Return the [X, Y] coordinate for the center point of the cell that contains the specified text.  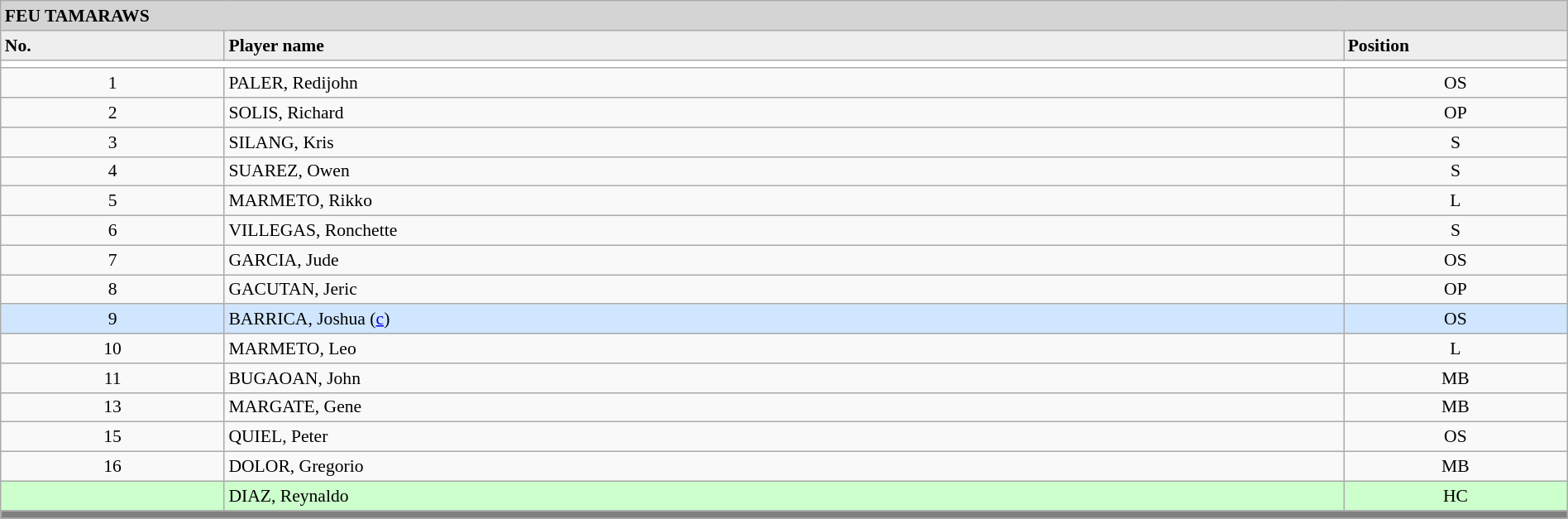
9 [112, 320]
HC [1456, 496]
13 [112, 407]
QUIEL, Peter [784, 437]
Player name [784, 46]
10 [112, 348]
3 [112, 142]
7 [112, 260]
BARRICA, Joshua (c) [784, 320]
SILANG, Kris [784, 142]
GACUTAN, Jeric [784, 290]
BUGAOAN, John [784, 378]
No. [112, 46]
SUAREZ, Owen [784, 171]
6 [112, 231]
4 [112, 171]
SOLIS, Richard [784, 113]
5 [112, 201]
DIAZ, Reynaldo [784, 496]
Position [1456, 46]
DOLOR, Gregorio [784, 467]
MARMETO, Rikko [784, 201]
MARGATE, Gene [784, 407]
8 [112, 290]
2 [112, 113]
1 [112, 84]
16 [112, 467]
MARMETO, Leo [784, 348]
FEU TAMARAWS [784, 16]
15 [112, 437]
PALER, Redijohn [784, 84]
GARCIA, Jude [784, 260]
11 [112, 378]
VILLEGAS, Ronchette [784, 231]
